Return [X, Y] of the center of cell containing provided text 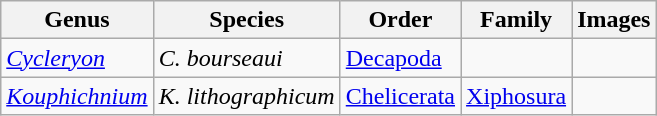
Genus [77, 20]
C. bourseaui [246, 58]
Xiphosura [516, 96]
K. lithographicum [246, 96]
Kouphichnium [77, 96]
Order [400, 20]
Cycleryon [77, 58]
Species [246, 20]
Chelicerata [400, 96]
Family [516, 20]
Decapoda [400, 58]
Images [614, 20]
